Locate the cell with the specified text and output its [x, y] center coordinate. 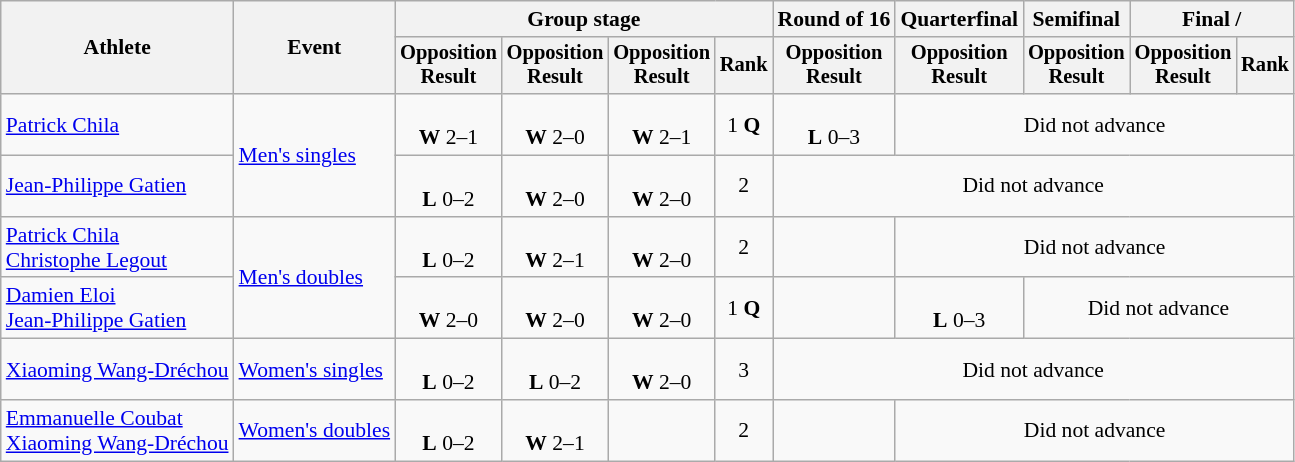
Athlete [118, 48]
Women's singles [315, 370]
Quarterfinal [959, 19]
Women's doubles [315, 430]
Men's doubles [315, 278]
3 [744, 370]
Jean-Philippe Gatien [118, 186]
Men's singles [315, 155]
Semifinal [1076, 19]
Xiaoming Wang-Dréchou [118, 370]
Damien EloiJean-Philippe Gatien [118, 308]
Final / [1212, 19]
Round of 16 [834, 19]
Event [315, 48]
Patrick Chila [118, 124]
Emmanuelle CoubatXiaoming Wang-Dréchou [118, 430]
Group stage [584, 19]
Patrick ChilaChristophe Legout [118, 248]
